For the text-containing cell, return its midpoint in (x, y) coordinate format. 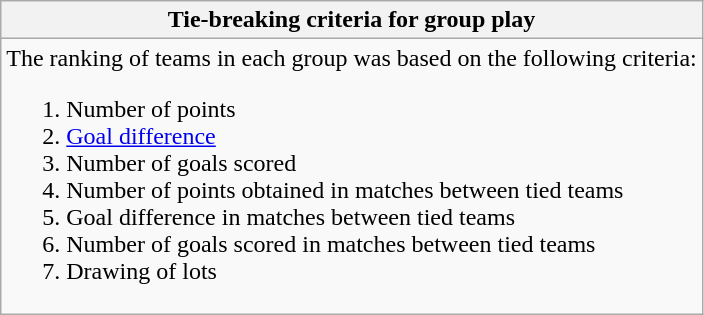
Tie-breaking criteria for group play (352, 20)
